Detect which cell encompasses the target text, then output its (x, y) center coordinate. 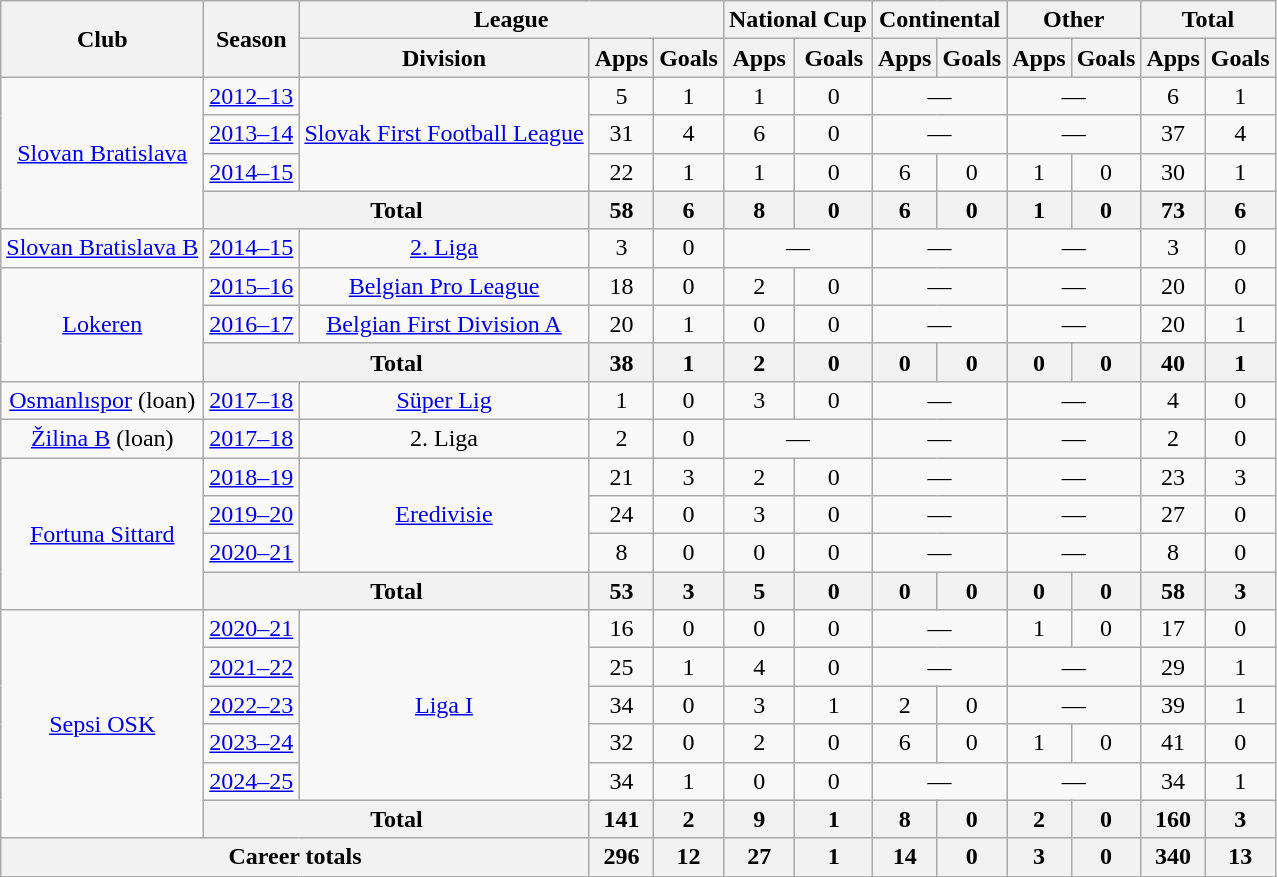
Career totals (295, 857)
9 (759, 819)
40 (1173, 362)
21 (621, 477)
League (512, 20)
31 (621, 134)
2019–20 (252, 515)
18 (621, 286)
29 (1173, 667)
73 (1173, 210)
39 (1173, 705)
296 (621, 857)
32 (621, 743)
24 (621, 515)
2016–17 (252, 324)
Club (102, 39)
37 (1173, 134)
Liga I (444, 705)
Belgian First Division A (444, 324)
16 (621, 629)
53 (621, 591)
Süper Lig (444, 400)
Fortuna Sittard (102, 534)
2023–24 (252, 743)
2012–13 (252, 96)
Continental (940, 20)
2024–25 (252, 781)
22 (621, 172)
Žilina B (loan) (102, 438)
2018–19 (252, 477)
38 (621, 362)
30 (1173, 172)
12 (689, 857)
13 (1240, 857)
2015–16 (252, 286)
Slovan Bratislava (102, 153)
Eredivisie (444, 515)
14 (905, 857)
Division (444, 58)
Season (252, 39)
National Cup (798, 20)
141 (621, 819)
2022–23 (252, 705)
Lokeren (102, 324)
23 (1173, 477)
Osmanlıspor (loan) (102, 400)
Belgian Pro League (444, 286)
160 (1173, 819)
17 (1173, 629)
2013–14 (252, 134)
2021–22 (252, 667)
Slovak First Football League (444, 134)
25 (621, 667)
340 (1173, 857)
41 (1173, 743)
Slovan Bratislava B (102, 248)
Other (1074, 20)
Sepsi OSK (102, 724)
